Locate the cell with the specified text and output its [X, Y] center coordinate. 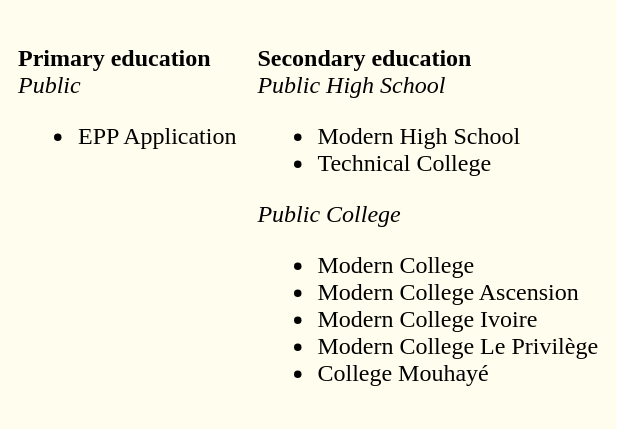
Primary education PublicEPP Application [127, 214]
